Identify which cell holds the provided text, then report its (X, Y) central coordinate. 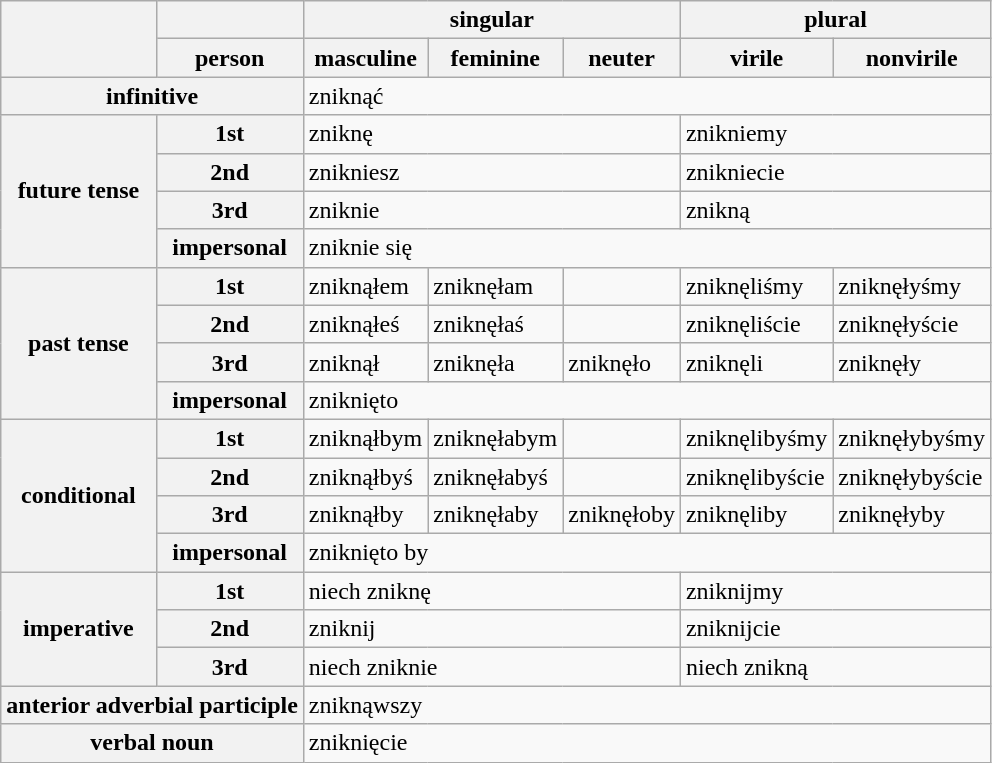
zniknie się (646, 248)
zniknęlibyśmy (756, 438)
zniknęliby (756, 515)
zniknął (365, 362)
niech znikną (835, 667)
zniknięto by (646, 553)
person (230, 58)
zniknij (492, 629)
masculine (365, 58)
zniknęłam (496, 286)
zniknęliśmy (756, 286)
zniknęłyby (912, 515)
zniknięcie (646, 743)
zniknąłbym (365, 438)
niech zniknę (492, 591)
anterior adverbial participle (152, 705)
conditional (78, 495)
zniknę (492, 134)
feminine (496, 58)
zniknęłabyś (496, 477)
zniknijcie (835, 629)
znikniemy (835, 134)
singular (492, 20)
imperative (78, 629)
nonvirile (912, 58)
zniknęłybyśmy (912, 438)
verbal noun (152, 743)
future tense (78, 191)
neuter (622, 58)
zniknąć (646, 96)
zniknęłyście (912, 324)
virile (756, 58)
znikną (835, 210)
zniknęły (912, 362)
zniknie (492, 210)
niech zniknie (492, 667)
zniknąłby (365, 515)
zniknijmy (835, 591)
zniknęłoby (622, 515)
zniknęłaś (496, 324)
zniknęło (622, 362)
zniknęłyśmy (912, 286)
zniknęłybyście (912, 477)
zniknęłabym (496, 438)
zniknęli (756, 362)
zniknięto (646, 400)
zniknąłeś (365, 324)
zniknąwszy (646, 705)
zniknąłem (365, 286)
plural (835, 20)
zniknęła (496, 362)
zniknąłbyś (365, 477)
zniknęlibyście (756, 477)
zniknęłaby (496, 515)
znikniesz (492, 172)
zniknęliście (756, 324)
znikniecie (835, 172)
past tense (78, 343)
infinitive (152, 96)
